Locate the cell with the specified text and output its (X, Y) center coordinate. 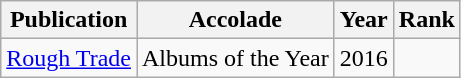
Publication (69, 20)
Rough Trade (69, 58)
Accolade (235, 20)
Albums of the Year (235, 58)
Rank (426, 20)
2016 (364, 58)
Year (364, 20)
